Pinpoint the cell where the given text exists, returning its (X, Y) midpoint coordinate. 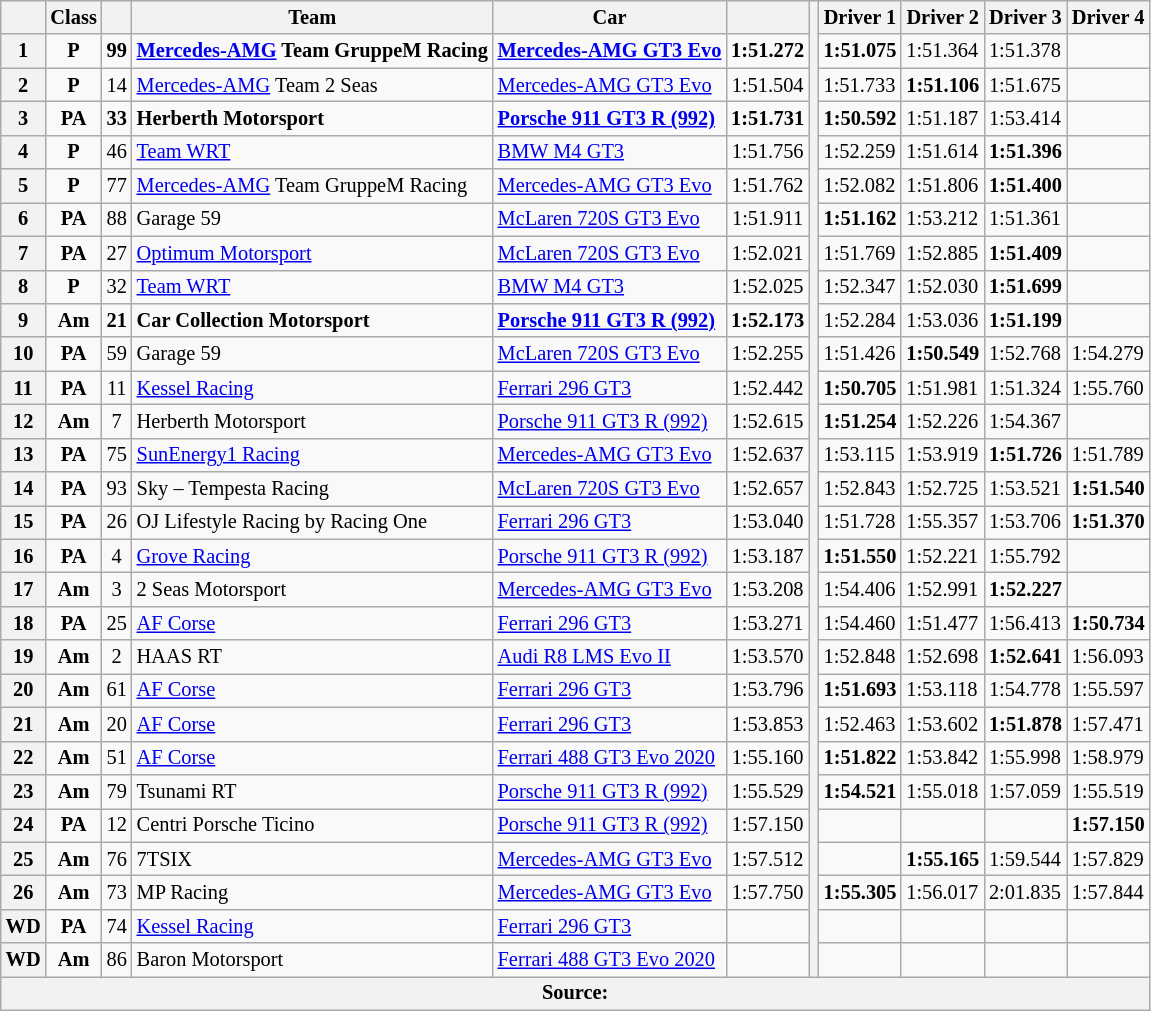
1:52.082 (860, 186)
9 (24, 320)
2:01.835 (1026, 892)
1:52.641 (1026, 657)
MP Racing (312, 892)
8 (24, 287)
1:52.885 (942, 253)
5 (24, 186)
1:53.187 (768, 556)
1:50.705 (860, 388)
1:52.030 (942, 287)
1:53.414 (1026, 118)
75 (117, 455)
32 (117, 287)
1:52.991 (942, 589)
1:53.208 (768, 589)
1:54.367 (1026, 421)
1:51.364 (942, 51)
1:51.477 (942, 623)
1:52.255 (768, 354)
Sky – Tempesta Racing (312, 489)
1:51.693 (860, 690)
1:52.173 (768, 320)
1:51.981 (942, 388)
1:52.848 (860, 657)
1:55.357 (942, 522)
99 (117, 51)
1:53.842 (942, 758)
1:51.254 (860, 421)
51 (117, 758)
15 (24, 522)
79 (117, 791)
1:51.187 (942, 118)
Centri Porsche Ticino (312, 825)
1:52.615 (768, 421)
1:53.040 (768, 522)
18 (24, 623)
1:51.540 (1108, 489)
1:56.093 (1108, 657)
Driver 1 (860, 17)
1:51.075 (860, 51)
1:50.592 (860, 118)
1:51.361 (1026, 219)
Source: (576, 993)
1:51.400 (1026, 186)
1:51.614 (942, 152)
1:53.796 (768, 690)
1:53.271 (768, 623)
1:52.843 (860, 489)
SunEnergy1 Racing (312, 455)
Audi R8 LMS Evo II (610, 657)
76 (117, 859)
1:51.726 (1026, 455)
1:54.460 (860, 623)
1:53.036 (942, 320)
1:57.829 (1108, 859)
1:51.370 (1108, 522)
22 (24, 758)
1:53.570 (768, 657)
1:52.347 (860, 287)
Driver 3 (1026, 17)
Car Collection Motorsport (312, 320)
74 (117, 926)
10 (24, 354)
1:52.259 (860, 152)
19 (24, 657)
1 (24, 51)
1:55.305 (860, 892)
59 (117, 354)
13 (24, 455)
1:55.529 (768, 791)
1:51.162 (860, 219)
6 (24, 219)
16 (24, 556)
1:51.822 (860, 758)
88 (117, 219)
1:51.409 (1026, 253)
86 (117, 960)
1:57.471 (1108, 724)
1:52.021 (768, 253)
1:52.698 (942, 657)
1:55.018 (942, 791)
1:52.637 (768, 455)
93 (117, 489)
1:51.324 (1026, 388)
1:50.549 (942, 354)
1:51.426 (860, 354)
27 (117, 253)
1:51.789 (1108, 455)
Tsunami RT (312, 791)
1:50.734 (1108, 623)
1:53.919 (942, 455)
1:52.657 (768, 489)
1:51.675 (1026, 85)
1:51.550 (860, 556)
1:52.725 (942, 489)
HAAS RT (312, 657)
1:51.272 (768, 51)
1:58.979 (1108, 758)
1:59.544 (1026, 859)
1:51.911 (768, 219)
1:54.521 (860, 791)
1:55.998 (1026, 758)
1:55.760 (1108, 388)
1:51.728 (860, 522)
1:51.756 (768, 152)
1:53.521 (1026, 489)
1:55.519 (1108, 791)
1:51.762 (768, 186)
1:53.602 (942, 724)
1:57.844 (1108, 892)
1:55.165 (942, 859)
77 (117, 186)
61 (117, 690)
1:51.731 (768, 118)
1:53.212 (942, 219)
1:52.284 (860, 320)
1:53.115 (860, 455)
1:57.750 (768, 892)
1:52.768 (1026, 354)
1:56.017 (942, 892)
24 (24, 825)
Optimum Motorsport (312, 253)
1:51.699 (1026, 287)
1:57.512 (768, 859)
Baron Motorsport (312, 960)
1:54.406 (860, 589)
1:55.160 (768, 758)
Team (312, 17)
1:53.853 (768, 724)
1:54.778 (1026, 690)
Driver 4 (1108, 17)
1:53.706 (1026, 522)
1:57.059 (1026, 791)
46 (117, 152)
33 (117, 118)
1:51.199 (1026, 320)
1:51.396 (1026, 152)
1:51.504 (768, 85)
1:51.106 (942, 85)
23 (24, 791)
1:51.769 (860, 253)
1:51.733 (860, 85)
1:52.227 (1026, 589)
Mercedes-AMG Team 2 Seas (312, 85)
1:52.221 (942, 556)
2 Seas Motorsport (312, 589)
1:51.806 (942, 186)
Driver 2 (942, 17)
1:52.463 (860, 724)
1:53.118 (942, 690)
1:56.413 (1026, 623)
1:52.226 (942, 421)
1:51.378 (1026, 51)
73 (117, 892)
OJ Lifestyle Racing by Racing One (312, 522)
1:55.597 (1108, 690)
Car (610, 17)
1:51.878 (1026, 724)
1:52.442 (768, 388)
1:54.279 (1108, 354)
Class (74, 17)
7TSIX (312, 859)
1:55.792 (1026, 556)
Grove Racing (312, 556)
1:52.025 (768, 287)
17 (24, 589)
